Extract the (X, Y) coordinate from the center of the cell holding the provided text.  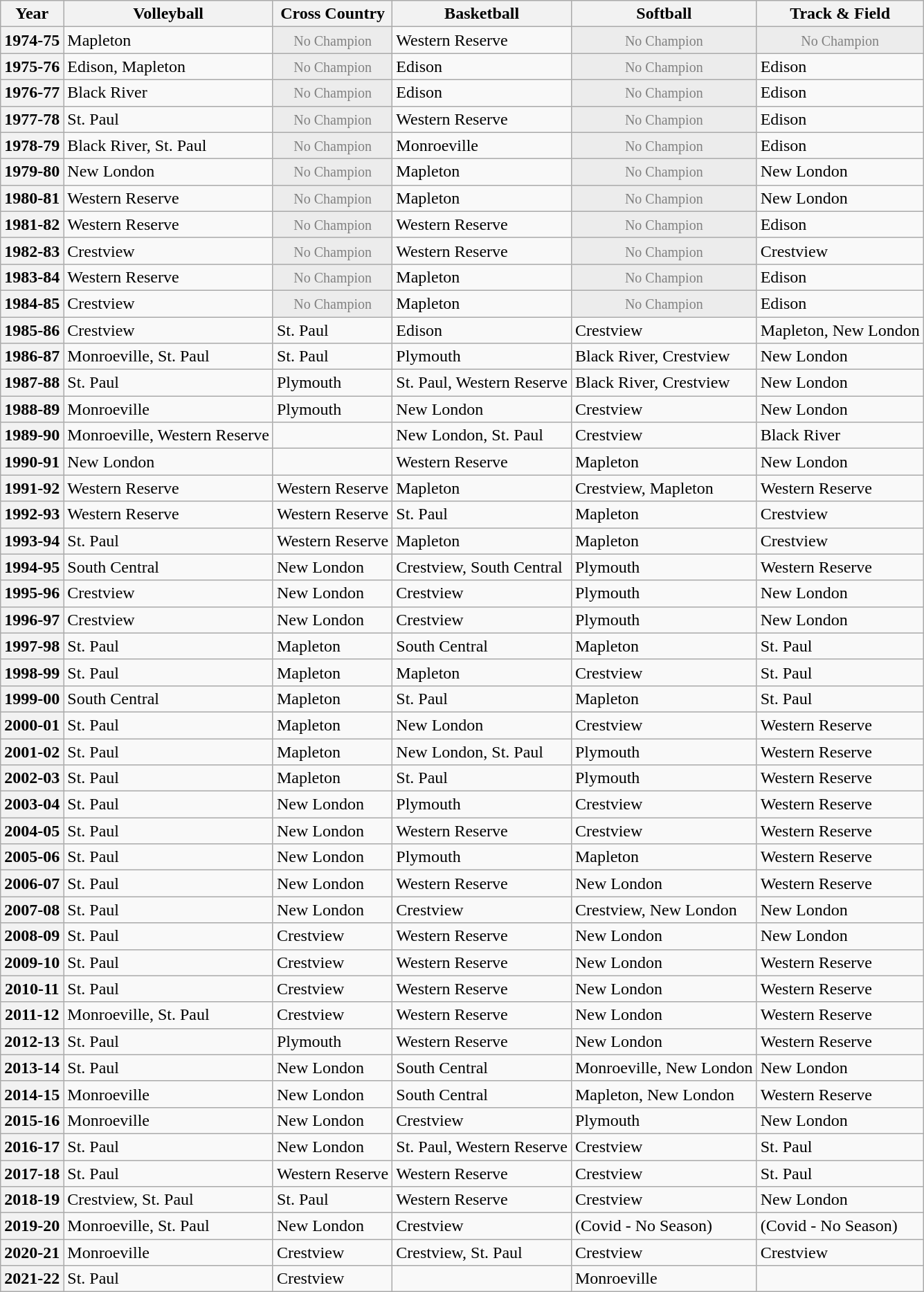
2008-09 (32, 936)
Monroeville, Western Reserve (169, 436)
1981-82 (32, 224)
2006-07 (32, 883)
Crestview, New London (664, 910)
1995-96 (32, 593)
1999-00 (32, 699)
2013-14 (32, 1068)
1982-83 (32, 251)
2017-18 (32, 1174)
2003-04 (32, 805)
1983-84 (32, 277)
Monroeville, New London (664, 1068)
2019-20 (32, 1226)
1994-95 (32, 567)
2009-10 (32, 962)
1989-90 (32, 436)
2016-17 (32, 1147)
Volleyball (169, 14)
1988-89 (32, 409)
Year (32, 14)
1976-77 (32, 93)
Crestview, Mapleton (664, 488)
Basketball (482, 14)
1977-78 (32, 119)
Cross Country (332, 14)
2012-13 (32, 1041)
2005-06 (32, 857)
Black River, St. Paul (169, 145)
Track & Field (840, 14)
1980-81 (32, 198)
2002-03 (32, 778)
2007-08 (32, 910)
1990-91 (32, 462)
1979-80 (32, 172)
1984-85 (32, 303)
1975-76 (32, 66)
2018-19 (32, 1200)
2014-15 (32, 1094)
1985-86 (32, 330)
2011-12 (32, 1015)
1996-97 (32, 620)
1986-87 (32, 357)
Edison, Mapleton (169, 66)
1997-98 (32, 646)
2021-22 (32, 1279)
2001-02 (32, 751)
1998-99 (32, 672)
1991-92 (32, 488)
Crestview, South Central (482, 567)
Softball (664, 14)
1992-93 (32, 514)
2004-05 (32, 831)
1987-88 (32, 383)
1993-94 (32, 541)
2000-01 (32, 725)
2010-11 (32, 989)
2015-16 (32, 1120)
1974-75 (32, 40)
2020-21 (32, 1253)
1978-79 (32, 145)
